For the text-containing cell, return its midpoint in (x, y) coordinate format. 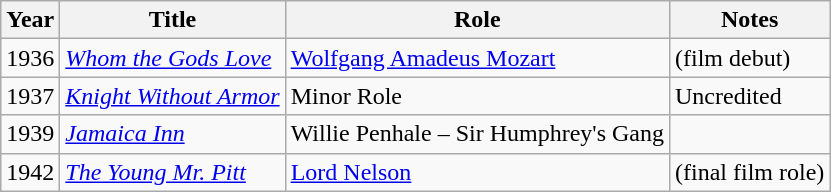
Title (172, 20)
Year (30, 20)
Wolfgang Amadeus Mozart (477, 58)
(film debut) (749, 58)
1942 (30, 172)
Jamaica Inn (172, 134)
Uncredited (749, 96)
Willie Penhale – Sir Humphrey's Gang (477, 134)
Notes (749, 20)
1939 (30, 134)
1937 (30, 96)
Knight Without Armor (172, 96)
(final film role) (749, 172)
1936 (30, 58)
Minor Role (477, 96)
Lord Nelson (477, 172)
The Young Mr. Pitt (172, 172)
Role (477, 20)
Whom the Gods Love (172, 58)
